Find where the given text appears and provide that cell's center as [X, Y] coordinate. 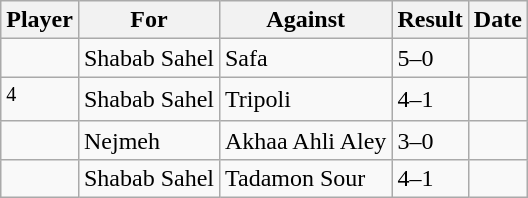
Safa [305, 58]
Date [498, 20]
Result [430, 20]
For [148, 20]
3–0 [430, 140]
Akhaa Ahli Aley [305, 140]
Nejmeh [148, 140]
5–0 [430, 58]
Tripoli [305, 100]
4 [40, 100]
Player [40, 20]
Against [305, 20]
Tadamon Sour [305, 178]
